Search for the cell housing the specified text and yield its (X, Y) center coordinate. 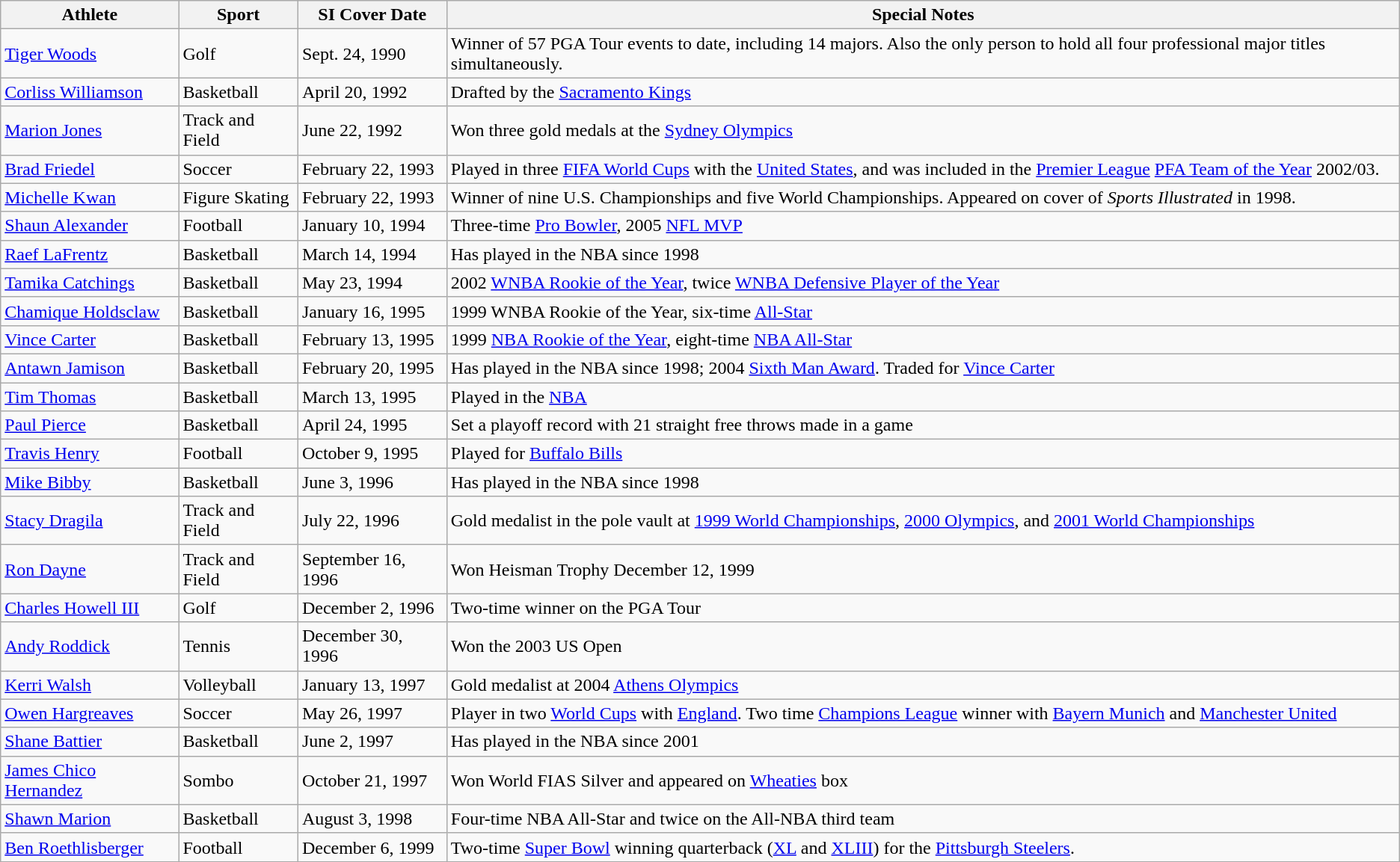
Antawn Jamison (90, 368)
SI Cover Date (372, 15)
Won the 2003 US Open (923, 646)
Has played in the NBA since 1998; 2004 Sixth Man Award. Traded for Vince Carter (923, 368)
December 2, 1996 (372, 608)
1999 WNBA Rookie of the Year, six-time All-Star (923, 311)
Won Heisman Trophy December 12, 1999 (923, 570)
March 14, 1994 (372, 254)
James Chico Hernandez (90, 781)
Drafted by the Sacramento Kings (923, 92)
April 20, 1992 (372, 92)
Four-time NBA All-Star and twice on the All-NBA third team (923, 819)
Tennis (238, 646)
Volleyball (238, 685)
Two-time Super Bowl winning quarterback (XL and XLIII) for the Pittsburgh Steelers. (923, 847)
1999 NBA Rookie of the Year, eight-time NBA All-Star (923, 339)
Shane Battier (90, 742)
Gold medalist in the pole vault at 1999 World Championships, 2000 Olympics, and 2001 World Championships (923, 520)
Kerri Walsh (90, 685)
October 21, 1997 (372, 781)
Sombo (238, 781)
Won World FIAS Silver and appeared on Wheaties box (923, 781)
Michelle Kwan (90, 197)
Player in two World Cups with England. Two time Champions League winner with Bayern Munich and Manchester United (923, 713)
Played in the NBA (923, 397)
February 13, 1995 (372, 339)
October 9, 1995 (372, 454)
Special Notes (923, 15)
Andy Roddick (90, 646)
Sport (238, 15)
January 10, 1994 (372, 226)
Travis Henry (90, 454)
Athlete (90, 15)
April 24, 1995 (372, 425)
June 22, 1992 (372, 130)
Three-time Pro Bowler, 2005 NFL MVP (923, 226)
January 13, 1997 (372, 685)
Tiger Woods (90, 54)
Ron Dayne (90, 570)
Played for Buffalo Bills (923, 454)
Chamique Holdsclaw (90, 311)
Paul Pierce (90, 425)
June 3, 1996 (372, 482)
Mike Bibby (90, 482)
Shawn Marion (90, 819)
Charles Howell III (90, 608)
Tamika Catchings (90, 283)
Ben Roethlisberger (90, 847)
Winner of nine U.S. Championships and five World Championships. Appeared on cover of Sports Illustrated in 1998. (923, 197)
Raef LaFrentz (90, 254)
Sept. 24, 1990 (372, 54)
May 26, 1997 (372, 713)
Gold medalist at 2004 Athens Olympics (923, 685)
September 16, 1996 (372, 570)
June 2, 1997 (372, 742)
February 20, 1995 (372, 368)
Tim Thomas (90, 397)
July 22, 1996 (372, 520)
Figure Skating (238, 197)
Played in three FIFA World Cups with the United States, and was included in the Premier League PFA Team of the Year 2002/03. (923, 169)
Shaun Alexander (90, 226)
March 13, 1995 (372, 397)
Brad Friedel (90, 169)
Won three gold medals at the Sydney Olympics (923, 130)
December 30, 1996 (372, 646)
December 6, 1999 (372, 847)
Set a playoff record with 21 straight free throws made in a game (923, 425)
Winner of 57 PGA Tour events to date, including 14 majors. Also the only person to hold all four professional major titles simultaneously. (923, 54)
Marion Jones (90, 130)
Two-time winner on the PGA Tour (923, 608)
Has played in the NBA since 2001 (923, 742)
May 23, 1994 (372, 283)
Owen Hargreaves (90, 713)
August 3, 1998 (372, 819)
January 16, 1995 (372, 311)
2002 WNBA Rookie of the Year, twice WNBA Defensive Player of the Year (923, 283)
Corliss Williamson (90, 92)
Stacy Dragila (90, 520)
Vince Carter (90, 339)
